Determine the [x, y] coordinate at the center of the cell enclosing the given text.  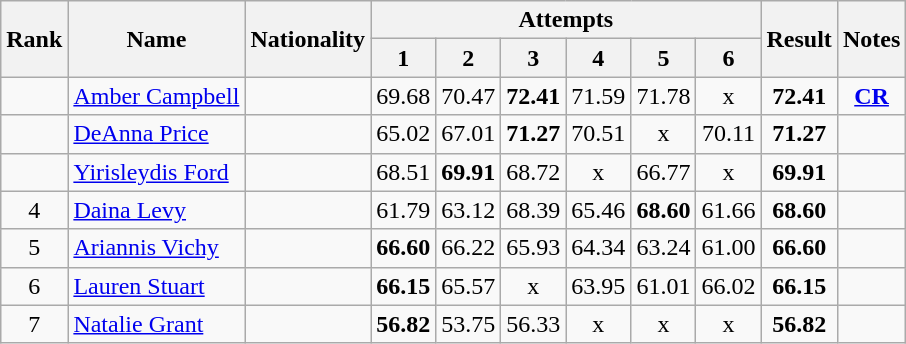
CR [871, 96]
Daina Levy [156, 210]
68.39 [534, 210]
Rank [34, 39]
66.22 [468, 248]
63.95 [598, 286]
Name [156, 39]
1 [404, 58]
70.51 [598, 134]
61.66 [728, 210]
61.79 [404, 210]
7 [34, 324]
61.01 [664, 286]
3 [534, 58]
68.51 [404, 172]
67.01 [468, 134]
Notes [871, 39]
Yirisleydis Ford [156, 172]
Ariannis Vichy [156, 248]
Natalie Grant [156, 324]
DeAnna Price [156, 134]
61.00 [728, 248]
63.24 [664, 248]
68.72 [534, 172]
Lauren Stuart [156, 286]
69.68 [404, 96]
64.34 [598, 248]
66.77 [664, 172]
Result [799, 39]
71.78 [664, 96]
63.12 [468, 210]
56.33 [534, 324]
Nationality [308, 39]
66.02 [728, 286]
65.02 [404, 134]
Amber Campbell [156, 96]
65.46 [598, 210]
Attempts [566, 20]
71.59 [598, 96]
65.57 [468, 286]
70.47 [468, 96]
2 [468, 58]
53.75 [468, 324]
65.93 [534, 248]
70.11 [728, 134]
